Search for the cell housing the specified text and yield its (x, y) center coordinate. 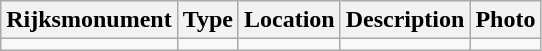
Location (289, 20)
Photo (506, 20)
Description (405, 20)
Rijksmonument (89, 20)
Type (208, 20)
